From the cell containing the given text, extract its center point as [X, Y] coordinate. 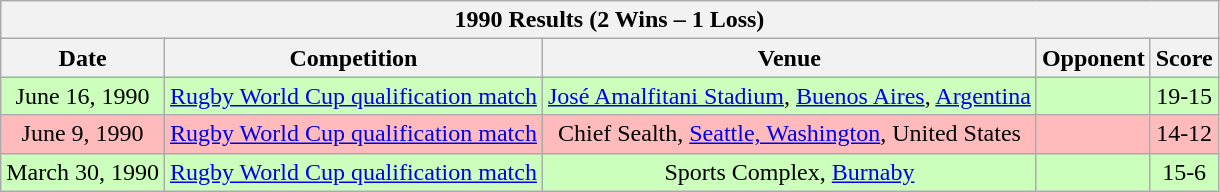
Sports Complex, Burnaby [789, 172]
March 30, 1990 [83, 172]
Venue [789, 58]
June 16, 1990 [83, 96]
14-12 [1184, 134]
Opponent [1093, 58]
Chief Sealth, Seattle, Washington, United States [789, 134]
Score [1184, 58]
Date [83, 58]
15-6 [1184, 172]
1990 Results (2 Wins – 1 Loss) [610, 20]
José Amalfitani Stadium, Buenos Aires, Argentina [789, 96]
Competition [353, 58]
19-15 [1184, 96]
June 9, 1990 [83, 134]
